Identify which cell holds the provided text, then report its [x, y] central coordinate. 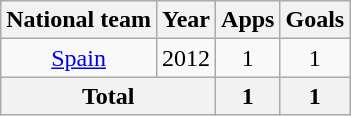
2012 [186, 58]
National team [79, 20]
Total [108, 96]
Spain [79, 58]
Goals [315, 20]
Apps [248, 20]
Year [186, 20]
